Locate the cell with the specified text and output its [X, Y] center coordinate. 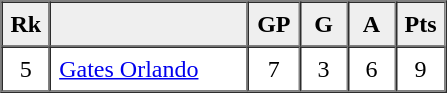
3 [324, 68]
GP [274, 24]
A [372, 24]
9 [421, 68]
Gates Orlando [149, 68]
Pts [421, 24]
7 [274, 68]
5 [26, 68]
Rk [26, 24]
6 [372, 68]
G [324, 24]
